Search for the cell housing the specified text and yield its (X, Y) center coordinate. 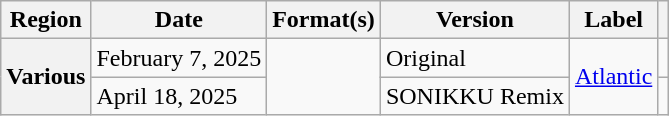
Version (474, 20)
April 18, 2025 (179, 96)
Region (46, 20)
SONIKKU Remix (474, 96)
Various (46, 77)
Label (613, 20)
Date (179, 20)
Atlantic (613, 77)
February 7, 2025 (179, 58)
Format(s) (324, 20)
Original (474, 58)
